Return the (x, y) coordinate for the center point of the cell that contains the specified text.  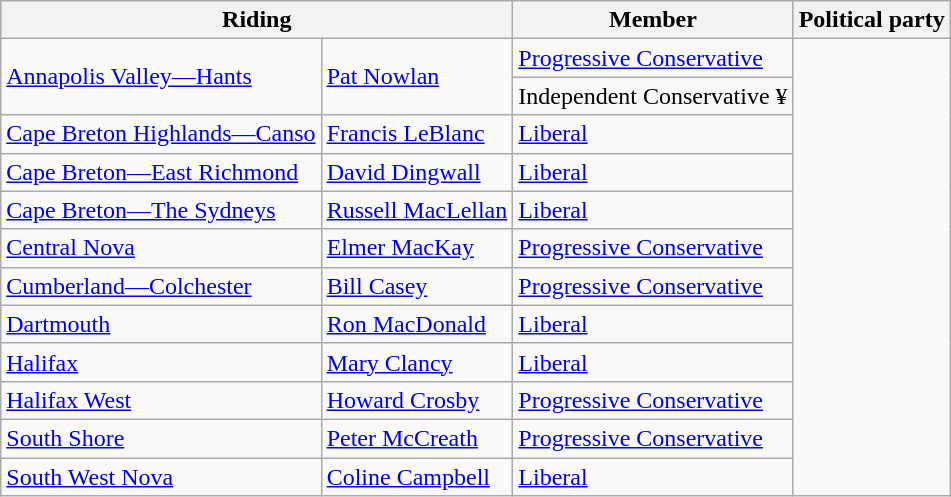
Mary Clancy (417, 362)
Howard Crosby (417, 400)
Bill Casey (417, 286)
Halifax (161, 362)
Peter McCreath (417, 438)
Halifax West (161, 400)
Russell MacLellan (417, 210)
Francis LeBlanc (417, 134)
Independent Conservative ¥ (653, 96)
Elmer MacKay (417, 248)
Dartmouth (161, 324)
Riding (257, 20)
Member (653, 20)
South Shore (161, 438)
Coline Campbell (417, 477)
Central Nova (161, 248)
Cumberland—Colchester (161, 286)
Cape Breton—East Richmond (161, 172)
Pat Nowlan (417, 77)
Annapolis Valley—Hants (161, 77)
Cape Breton—The Sydneys (161, 210)
Ron MacDonald (417, 324)
Political party (872, 20)
David Dingwall (417, 172)
Cape Breton Highlands—Canso (161, 134)
South West Nova (161, 477)
